Provide the (X, Y) coordinate of the cell's center where the given text is located.  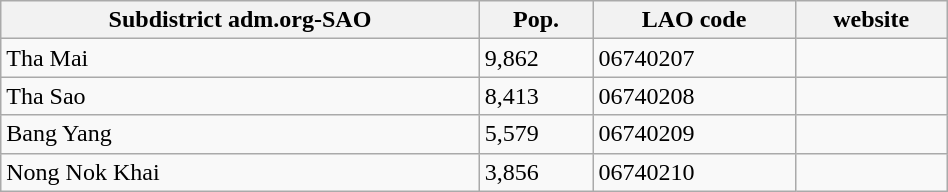
Bang Yang (240, 134)
Nong Nok Khai (240, 172)
06740209 (694, 134)
Subdistrict adm.org-SAO (240, 20)
LAO code (694, 20)
website (871, 20)
5,579 (536, 134)
8,413 (536, 96)
06740207 (694, 58)
Pop. (536, 20)
3,856 (536, 172)
06740208 (694, 96)
Tha Mai (240, 58)
9,862 (536, 58)
06740210 (694, 172)
Tha Sao (240, 96)
